Return (x, y) of the center of cell containing provided text 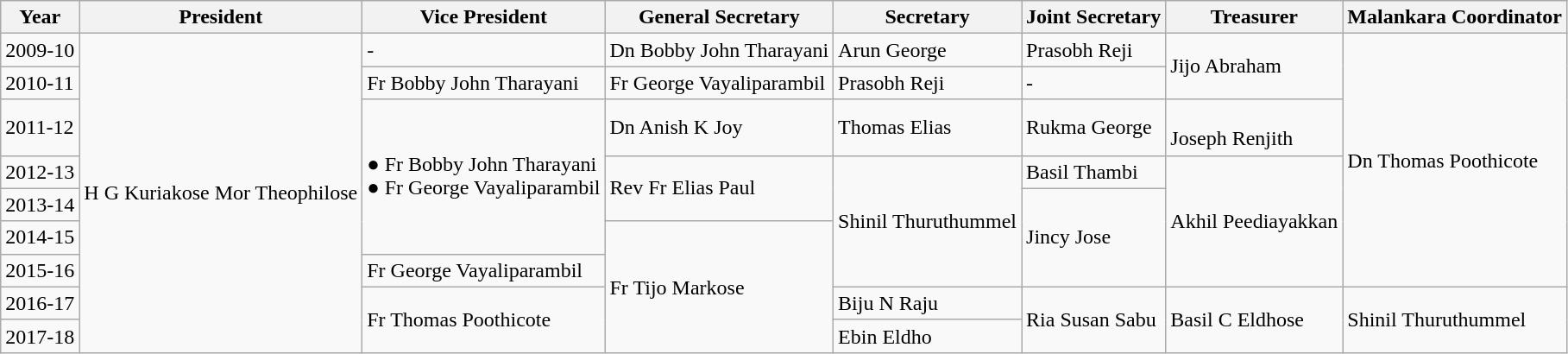
2013-14 (40, 205)
2012-13 (40, 172)
Fr Bobby John Tharayani (483, 83)
President (221, 17)
H G Kuriakose Mor Theophilose (221, 193)
Arun George (928, 50)
Year (40, 17)
Basil C Eldhose (1255, 319)
2017-18 (40, 336)
Dn Thomas Poothicote (1455, 161)
Jijo Abraham (1255, 66)
● Fr Bobby John Tharayani ● Fr George Vayaliparambil (483, 176)
Malankara Coordinator (1455, 17)
Basil Thambi (1094, 172)
Biju N Raju (928, 303)
Rukma George (1094, 128)
Dn Bobby John Tharayani (720, 50)
Fr Tijo Markose (720, 287)
Secretary (928, 17)
Akhil Peediayakkan (1255, 221)
General Secretary (720, 17)
Fr Thomas Poothicote (483, 319)
Dn Anish K Joy (720, 128)
Rev Fr Elias Paul (720, 188)
Joint Secretary (1094, 17)
Jincy Jose (1094, 237)
2016-17 (40, 303)
Treasurer (1255, 17)
Vice President (483, 17)
2015-16 (40, 270)
2011-12 (40, 128)
2010-11 (40, 83)
2009-10 (40, 50)
Thomas Elias (928, 128)
Ebin Eldho (928, 336)
Joseph Renjith (1255, 128)
Ria Susan Sabu (1094, 319)
2014-15 (40, 237)
